Determine the [x, y] coordinate at the center of the cell enclosing the given text.  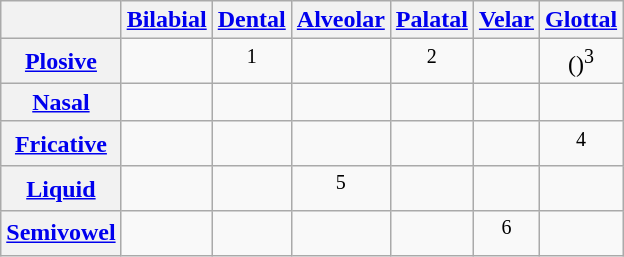
()3 [582, 62]
Alveolar [340, 20]
Nasal [61, 102]
Fricative [61, 144]
5 [340, 188]
Plosive [61, 62]
4 [582, 144]
2 [432, 62]
6 [506, 234]
Liquid [61, 188]
1 [252, 62]
Velar [506, 20]
Palatal [432, 20]
Dental [252, 20]
Glottal [582, 20]
Bilabial [166, 20]
Semivowel [61, 234]
